Determine the [x, y] coordinate at the center of the cell enclosing the given text.  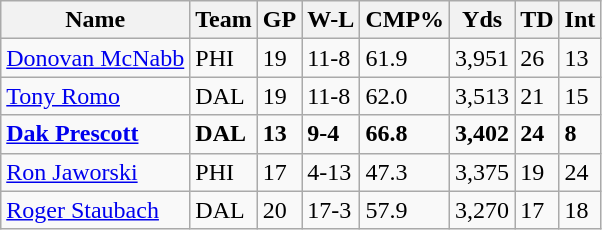
47.3 [405, 172]
GP [279, 20]
Name [96, 20]
9-4 [331, 134]
CMP% [405, 20]
Yds [482, 20]
15 [580, 96]
57.9 [405, 210]
3,951 [482, 58]
18 [580, 210]
TD [537, 20]
21 [537, 96]
66.8 [405, 134]
20 [279, 210]
61.9 [405, 58]
Ron Jaworski [96, 172]
3,513 [482, 96]
62.0 [405, 96]
26 [537, 58]
8 [580, 134]
Tony Romo [96, 96]
Dak Prescott [96, 134]
3,375 [482, 172]
Int [580, 20]
4-13 [331, 172]
Donovan McNabb [96, 58]
3,402 [482, 134]
3,270 [482, 210]
17-3 [331, 210]
Roger Staubach [96, 210]
W-L [331, 20]
Team [224, 20]
